Detect which cell encompasses the target text, then output its (x, y) center coordinate. 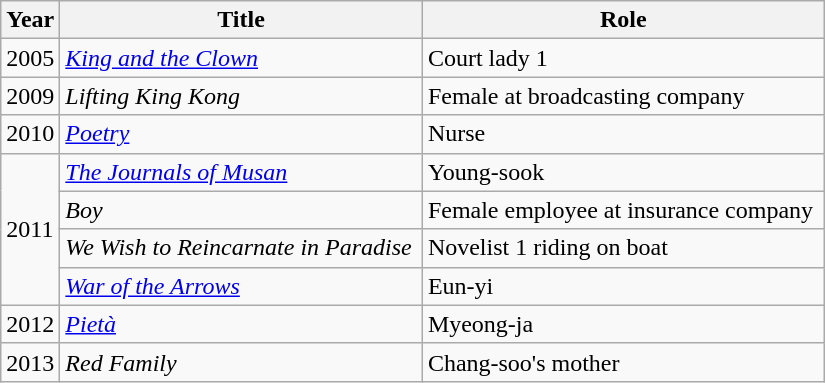
Red Family (242, 362)
Nurse (623, 134)
2010 (30, 134)
2012 (30, 324)
2011 (30, 229)
Chang-soo's mother (623, 362)
War of the Arrows (242, 286)
Young-sook (623, 172)
Pietà (242, 324)
The Journals of Musan (242, 172)
Poetry (242, 134)
Female employee at insurance company (623, 210)
Lifting King Kong (242, 96)
2005 (30, 58)
Title (242, 20)
Role (623, 20)
Myeong-ja (623, 324)
2009 (30, 96)
Year (30, 20)
Eun-yi (623, 286)
Novelist 1 riding on boat (623, 248)
Court lady 1 (623, 58)
Boy (242, 210)
2013 (30, 362)
We Wish to Reincarnate in Paradise (242, 248)
King and the Clown (242, 58)
Female at broadcasting company (623, 96)
